Locate the cell with the specified text and output its [X, Y] center coordinate. 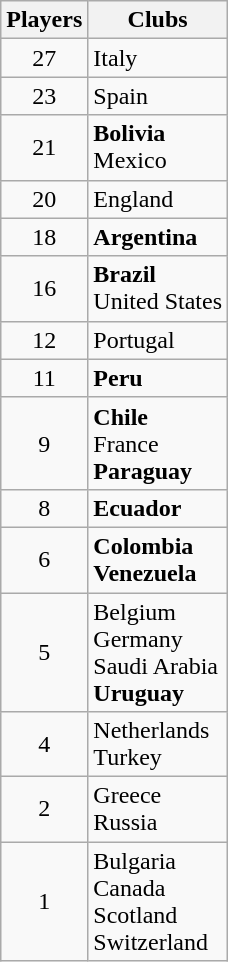
Italy [158, 58]
Spain [158, 96]
Peru [158, 378]
1 [44, 902]
5 [44, 652]
England [158, 199]
Ecuador [158, 508]
Bolivia Mexico [158, 148]
Colombia Venezuela [158, 560]
6 [44, 560]
11 [44, 378]
16 [44, 288]
23 [44, 96]
Greece Russia [158, 810]
Clubs [158, 20]
Bulgaria Canada Scotland Switzerland [158, 902]
27 [44, 58]
2 [44, 810]
Portugal [158, 340]
18 [44, 237]
12 [44, 340]
21 [44, 148]
Players [44, 20]
Brazil United States [158, 288]
Netherlands Turkey [158, 744]
8 [44, 508]
Belgium Germany Saudi Arabia Uruguay [158, 652]
9 [44, 443]
Chile France Paraguay [158, 443]
4 [44, 744]
Argentina [158, 237]
20 [44, 199]
